Output the (x, y) coordinate of the center of the cell containing the given text.  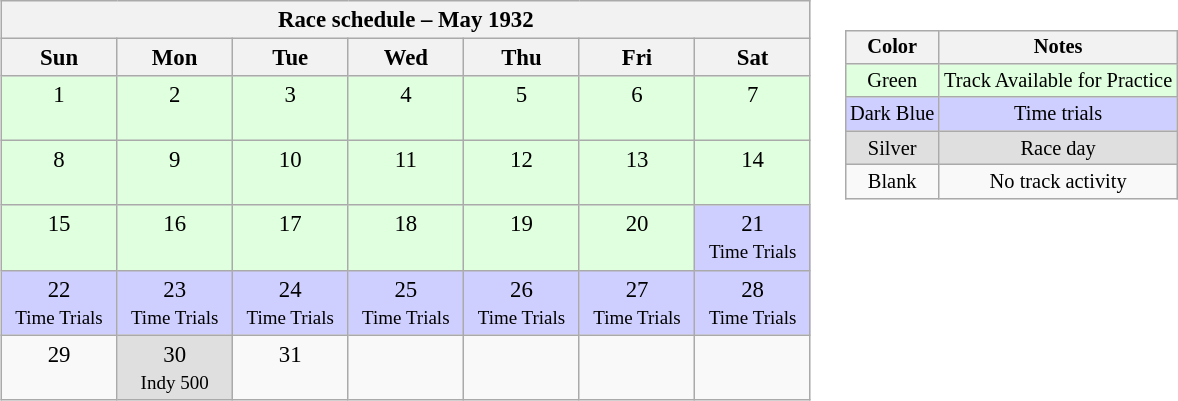
2 (175, 108)
16 (175, 238)
Fri (637, 58)
Time trials (1058, 114)
Sun (59, 58)
No track activity (1058, 182)
12 (522, 174)
Wed (406, 58)
10 (290, 174)
Sat (753, 58)
30Indy 500 (175, 368)
Track Available for Practice (1058, 81)
21Time Trials (753, 238)
Race schedule – May 1932 (406, 20)
13 (637, 174)
11 (406, 174)
28Time Trials (753, 302)
Dark Blue (892, 114)
Tue (290, 58)
Silver (892, 148)
3 (290, 108)
24Time Trials (290, 302)
25Time Trials (406, 302)
Color (892, 47)
Notes (1058, 47)
5 (522, 108)
7 (753, 108)
26Time Trials (522, 302)
20 (637, 238)
9 (175, 174)
19 (522, 238)
Green (892, 81)
Race day (1058, 148)
27Time Trials (637, 302)
23Time Trials (175, 302)
Mon (175, 58)
8 (59, 174)
22Time Trials (59, 302)
31 (290, 368)
18 (406, 238)
14 (753, 174)
1 (59, 108)
Thu (522, 58)
Blank (892, 182)
15 (59, 238)
29 (59, 368)
4 (406, 108)
6 (637, 108)
17 (290, 238)
